Extract the (x, y) coordinate from the center of the cell holding the provided text.  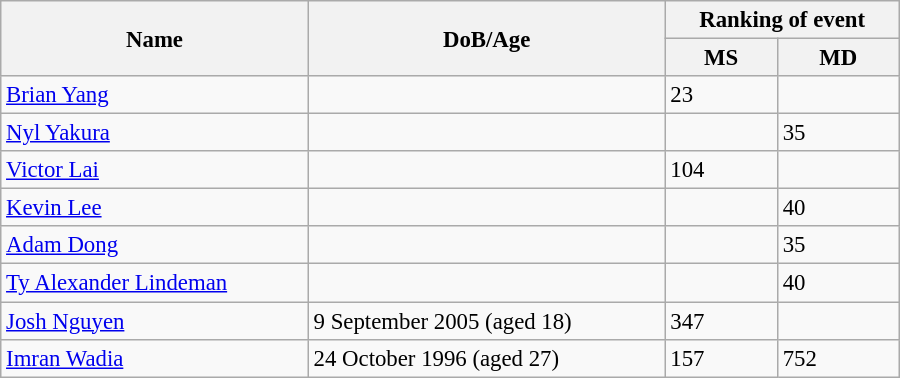
157 (721, 358)
Kevin Lee (155, 208)
Ty Alexander Lindeman (155, 283)
23 (721, 95)
Brian Yang (155, 95)
MS (721, 58)
MD (838, 58)
Victor Lai (155, 170)
Nyl Yakura (155, 133)
Ranking of event (782, 20)
752 (838, 358)
347 (721, 321)
104 (721, 170)
Josh Nguyen (155, 321)
DoB/Age (486, 38)
9 September 2005 (aged 18) (486, 321)
24 October 1996 (aged 27) (486, 358)
Name (155, 38)
Adam Dong (155, 245)
Imran Wadia (155, 358)
